Return the [x, y] coordinate for the center point of the cell that contains the specified text.  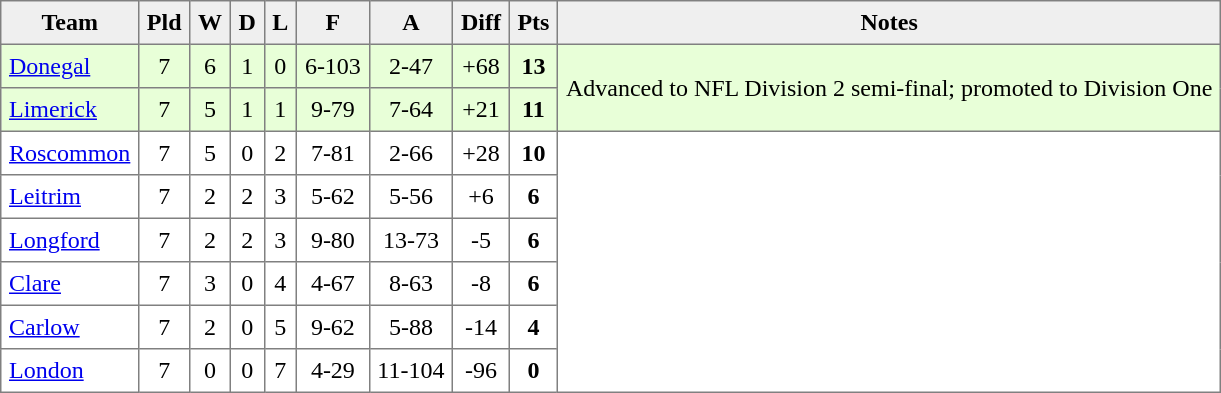
13 [533, 66]
Pld [164, 23]
Advanced to NFL Division 2 semi-final; promoted to Division One [890, 88]
2-47 [411, 66]
7-64 [411, 110]
6-103 [333, 66]
9-79 [333, 110]
11-104 [411, 371]
A [411, 23]
9-80 [333, 240]
-5 [481, 240]
Pts [533, 23]
4-67 [333, 284]
13-73 [411, 240]
5-56 [411, 197]
+68 [481, 66]
-96 [481, 371]
London [70, 371]
+21 [481, 110]
Team [70, 23]
10 [533, 153]
8-63 [411, 284]
+6 [481, 197]
D [247, 23]
-14 [481, 327]
2-66 [411, 153]
Leitrim [70, 197]
5-62 [333, 197]
Notes [890, 23]
4-29 [333, 371]
L [280, 23]
9-62 [333, 327]
Limerick [70, 110]
W [210, 23]
+28 [481, 153]
5-88 [411, 327]
-8 [481, 284]
Longford [70, 240]
Diff [481, 23]
11 [533, 110]
F [333, 23]
Roscommon [70, 153]
Clare [70, 284]
Carlow [70, 327]
7-81 [333, 153]
Donegal [70, 66]
